Return the (x, y) coordinate for the center point of the cell that contains the specified text.  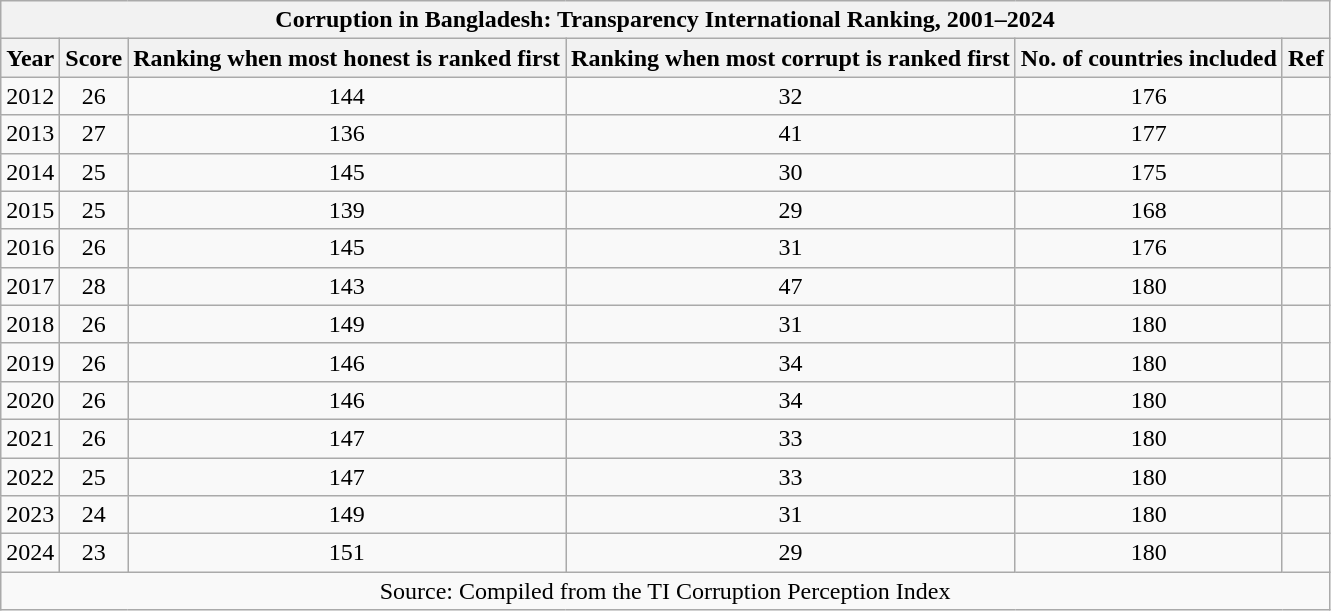
2021 (30, 438)
32 (791, 96)
Score (94, 58)
136 (347, 134)
2016 (30, 248)
Year (30, 58)
Ranking when most corrupt is ranked first (791, 58)
No. of countries included (1148, 58)
139 (347, 210)
168 (1148, 210)
28 (94, 286)
2023 (30, 515)
Source: Compiled from the TI Corruption Perception Index (666, 591)
30 (791, 172)
175 (1148, 172)
47 (791, 286)
2012 (30, 96)
177 (1148, 134)
27 (94, 134)
Ranking when most honest is ranked first (347, 58)
2017 (30, 286)
2022 (30, 477)
Ref (1306, 58)
23 (94, 553)
2013 (30, 134)
2015 (30, 210)
151 (347, 553)
Corruption in Bangladesh: Transparency International Ranking, 2001–2024 (666, 20)
143 (347, 286)
2024 (30, 553)
2019 (30, 362)
2018 (30, 324)
2020 (30, 400)
41 (791, 134)
24 (94, 515)
144 (347, 96)
2014 (30, 172)
